Determine the (x, y) coordinate at the center of the cell enclosing the given text.  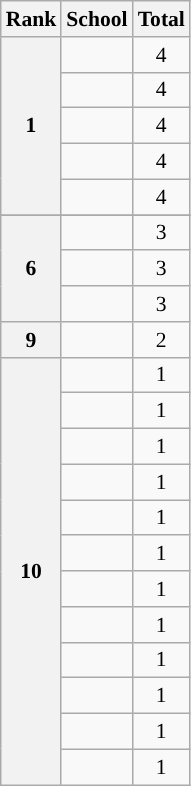
10 (32, 571)
Rank (32, 19)
2 (162, 340)
School (96, 19)
Total (162, 19)
6 (32, 268)
9 (32, 340)
